Determine the (x, y) coordinate at the center of the cell enclosing the given text.  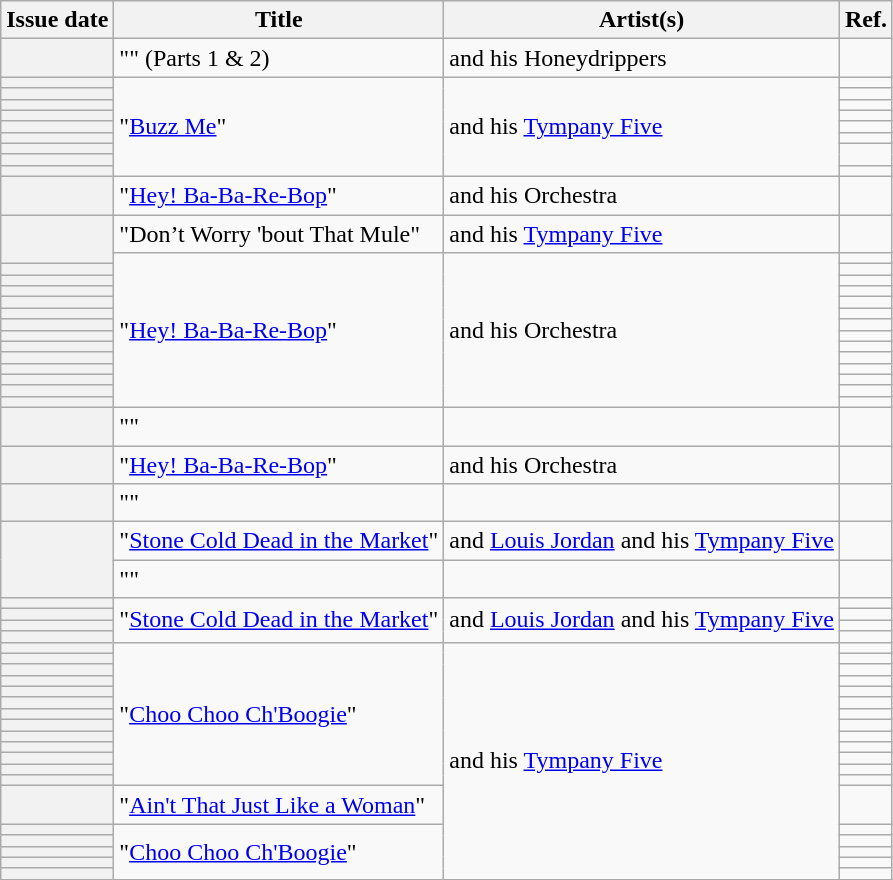
"Ain't That Just Like a Woman" (279, 805)
Title (279, 20)
"" (Parts 1 & 2) (279, 58)
Ref. (866, 20)
Issue date (58, 20)
"Buzz Me" (279, 127)
Artist(s) (642, 20)
and his Honeydrippers (642, 58)
"Don’t Worry 'bout That Mule" (279, 233)
